Output the (x, y) coordinate of the center of the cell containing the given text.  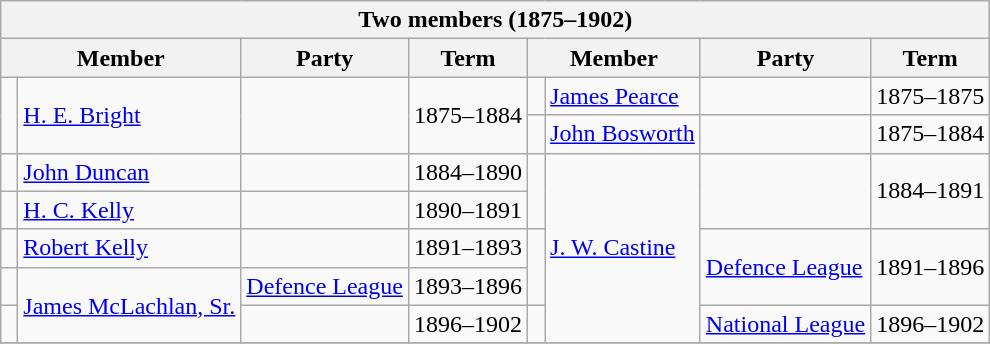
James McLachlan, Sr. (130, 305)
Two members (1875–1902) (496, 20)
1891–1893 (468, 248)
John Duncan (130, 172)
H. C. Kelly (130, 210)
1891–1896 (930, 267)
John Bosworth (623, 134)
1884–1890 (468, 172)
1875–1875 (930, 96)
1893–1896 (468, 286)
H. E. Bright (130, 115)
Robert Kelly (130, 248)
National League (785, 324)
J. W. Castine (623, 248)
1890–1891 (468, 210)
James Pearce (623, 96)
1884–1891 (930, 191)
